Find where the given text appears and provide that cell's center as [x, y] coordinate. 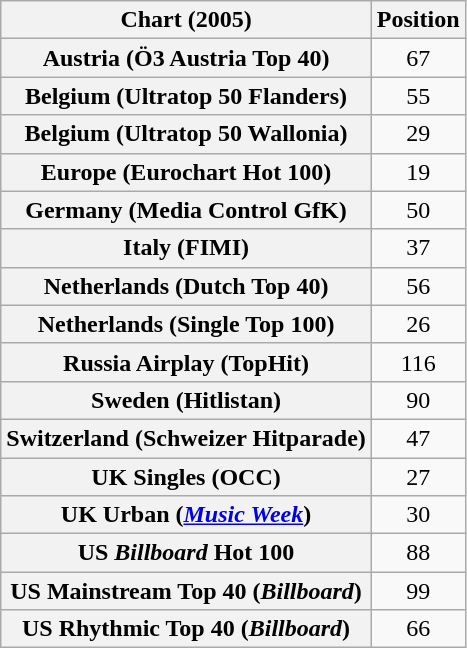
27 [418, 477]
56 [418, 286]
30 [418, 515]
Belgium (Ultratop 50 Wallonia) [186, 134]
99 [418, 591]
UK Urban (Music Week) [186, 515]
88 [418, 553]
Sweden (Hitlistan) [186, 400]
55 [418, 96]
47 [418, 438]
Europe (Eurochart Hot 100) [186, 172]
29 [418, 134]
Russia Airplay (TopHit) [186, 362]
66 [418, 629]
Austria (Ö3 Austria Top 40) [186, 58]
116 [418, 362]
Netherlands (Single Top 100) [186, 324]
26 [418, 324]
Position [418, 20]
US Mainstream Top 40 (Billboard) [186, 591]
67 [418, 58]
50 [418, 210]
19 [418, 172]
UK Singles (OCC) [186, 477]
Belgium (Ultratop 50 Flanders) [186, 96]
Switzerland (Schweizer Hitparade) [186, 438]
37 [418, 248]
Netherlands (Dutch Top 40) [186, 286]
US Billboard Hot 100 [186, 553]
Germany (Media Control GfK) [186, 210]
Italy (FIMI) [186, 248]
US Rhythmic Top 40 (Billboard) [186, 629]
90 [418, 400]
Chart (2005) [186, 20]
